Find where the given text appears and provide that cell's center as (x, y) coordinate. 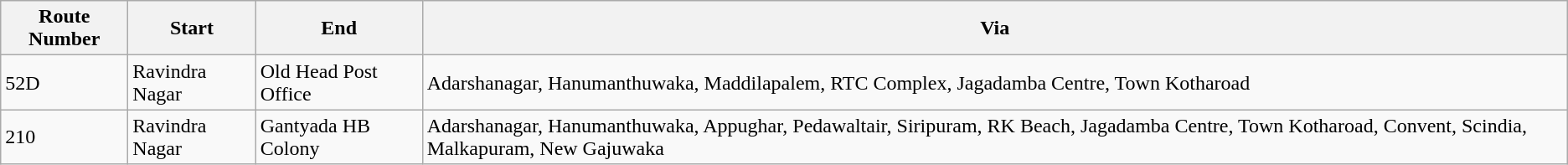
52D (64, 82)
End (338, 28)
Gantyada HB Colony (338, 137)
Route Number (64, 28)
Via (995, 28)
Start (192, 28)
Old Head Post Office (338, 82)
210 (64, 137)
Adarshanagar, Hanumanthuwaka, Maddilapalem, RTC Complex, Jagadamba Centre, Town Kotharoad (995, 82)
